Locate the cell with the specified text and output its (X, Y) center coordinate. 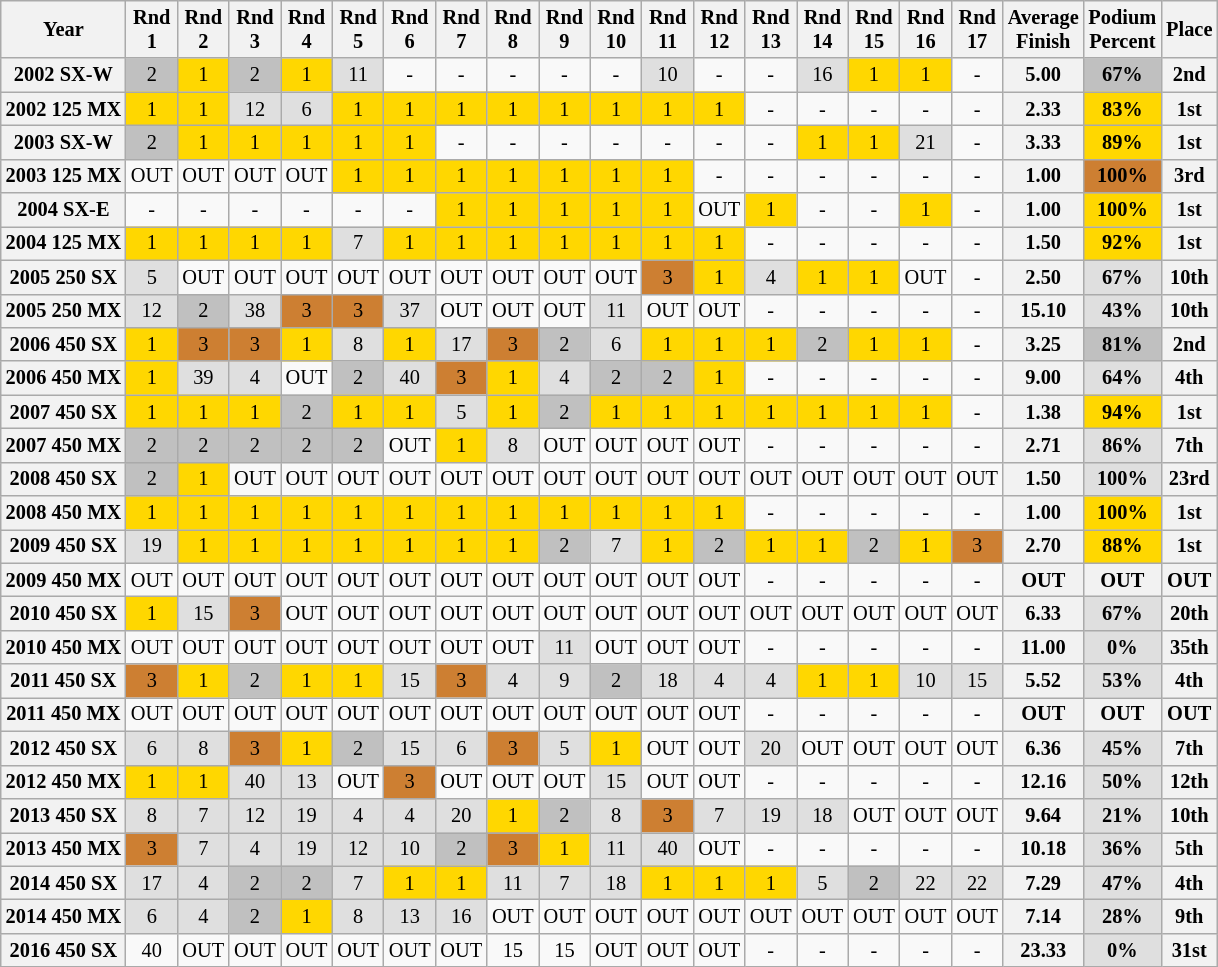
AverageFinish (1044, 29)
88% (1123, 546)
2011 450 SX (64, 681)
45% (1123, 748)
Rnd7 (461, 29)
Rnd13 (771, 29)
21% (1123, 815)
5th (1189, 849)
Rnd16 (926, 29)
Rnd3 (255, 29)
2009 450 SX (64, 546)
23.33 (1044, 950)
Rnd14 (823, 29)
12th (1189, 782)
2002 SX-W (64, 75)
Rnd15 (874, 29)
2005 250 MX (64, 311)
7.29 (1044, 883)
12.16 (1044, 782)
2012 450 SX (64, 748)
2004 SX-E (64, 210)
2014 450 MX (64, 916)
50% (1123, 782)
2010 450 SX (64, 613)
2.70 (1044, 546)
20th (1189, 613)
Rnd12 (719, 29)
9 (565, 681)
38 (255, 311)
64% (1123, 378)
10.18 (1044, 849)
Rnd9 (565, 29)
2013 450 MX (64, 849)
2008 450 MX (64, 513)
Rnd5 (358, 29)
2.33 (1044, 109)
6.36 (1044, 748)
2016 450 SX (64, 950)
9th (1189, 916)
2011 450 MX (64, 714)
2004 125 MX (64, 243)
37 (410, 311)
23rd (1189, 479)
1.38 (1044, 412)
94% (1123, 412)
9.00 (1044, 378)
2007 450 MX (64, 445)
2014 450 SX (64, 883)
2002 125 MX (64, 109)
Rnd17 (977, 29)
81% (1123, 344)
2.50 (1044, 277)
47% (1123, 883)
5.52 (1044, 681)
2003 125 MX (64, 176)
6.33 (1044, 613)
2003 SX-W (64, 142)
Place (1189, 29)
2009 450 MX (64, 580)
Year (64, 29)
35th (1189, 647)
83% (1123, 109)
2006 450 SX (64, 344)
9.64 (1044, 815)
11.00 (1044, 647)
43% (1123, 311)
2008 450 SX (64, 479)
2.71 (1044, 445)
2012 450 MX (64, 782)
Rnd6 (410, 29)
89% (1123, 142)
21 (926, 142)
39 (204, 378)
92% (1123, 243)
28% (1123, 916)
2007 450 SX (64, 412)
3rd (1189, 176)
53% (1123, 681)
7.14 (1044, 916)
2005 250 SX (64, 277)
31st (1189, 950)
86% (1123, 445)
Rnd2 (204, 29)
15.10 (1044, 311)
PodiumPercent (1123, 29)
2010 450 MX (64, 647)
2006 450 MX (64, 378)
Rnd10 (616, 29)
Rnd11 (668, 29)
Rnd4 (307, 29)
36% (1123, 849)
Rnd8 (513, 29)
2013 450 SX (64, 815)
5.00 (1044, 75)
Rnd1 (152, 29)
3.25 (1044, 344)
3.33 (1044, 142)
